Scan for the cell matching the given text and deliver its (X, Y) coordinate at center. 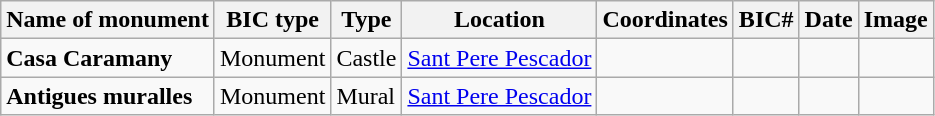
Image (896, 20)
Casa Caramany (108, 58)
Type (366, 20)
Location (500, 20)
Castle (366, 58)
BIC# (766, 20)
Antigues muralles (108, 96)
Name of monument (108, 20)
BIC type (272, 20)
Coordinates (665, 20)
Mural (366, 96)
Date (828, 20)
